For the text-containing cell, return its midpoint in [x, y] coordinate format. 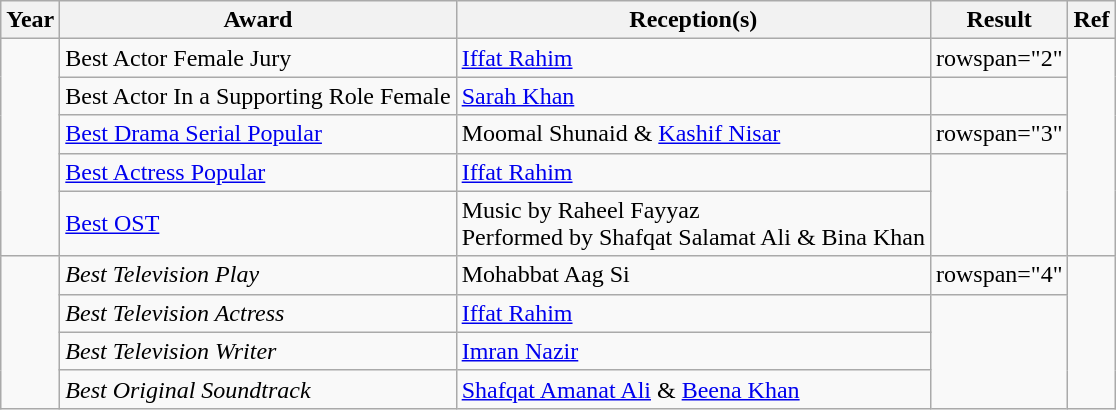
Sarah Khan [693, 96]
Best Actress Popular [258, 172]
Best Original Soundtrack [258, 389]
Reception(s) [693, 20]
Shafqat Amanat Ali & Beena Khan [693, 389]
Year [30, 20]
Ref [1092, 20]
Best Television Play [258, 275]
Best OST [258, 224]
Best Actor In a Supporting Role Female [258, 96]
rowspan="4" [999, 275]
rowspan="2" [999, 58]
Best Television Actress [258, 313]
Moomal Shunaid & Kashif Nisar [693, 134]
Mohabbat Aag Si [693, 275]
Best Television Writer [258, 351]
Best Actor Female Jury [258, 58]
Best Drama Serial Popular [258, 134]
Result [999, 20]
rowspan="3" [999, 134]
Award [258, 20]
Imran Nazir [693, 351]
Music by Raheel FayyazPerformed by Shafqat Salamat Ali & Bina Khan [693, 224]
